Detect which cell encompasses the target text, then output its (X, Y) center coordinate. 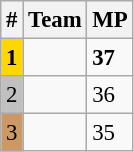
3 (12, 133)
35 (110, 133)
37 (110, 58)
Team (55, 20)
1 (12, 58)
2 (12, 95)
# (12, 20)
36 (110, 95)
MP (110, 20)
